Output the [X, Y] coordinate of the center of the cell containing the given text.  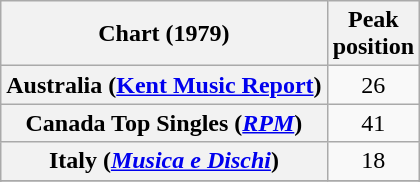
18 [373, 161]
Peakposition [373, 34]
26 [373, 85]
Canada Top Singles (RPM) [164, 123]
Italy (Musica e Dischi) [164, 161]
Chart (1979) [164, 34]
Australia (Kent Music Report) [164, 85]
41 [373, 123]
